From the cell containing the given text, extract its center point as (x, y) coordinate. 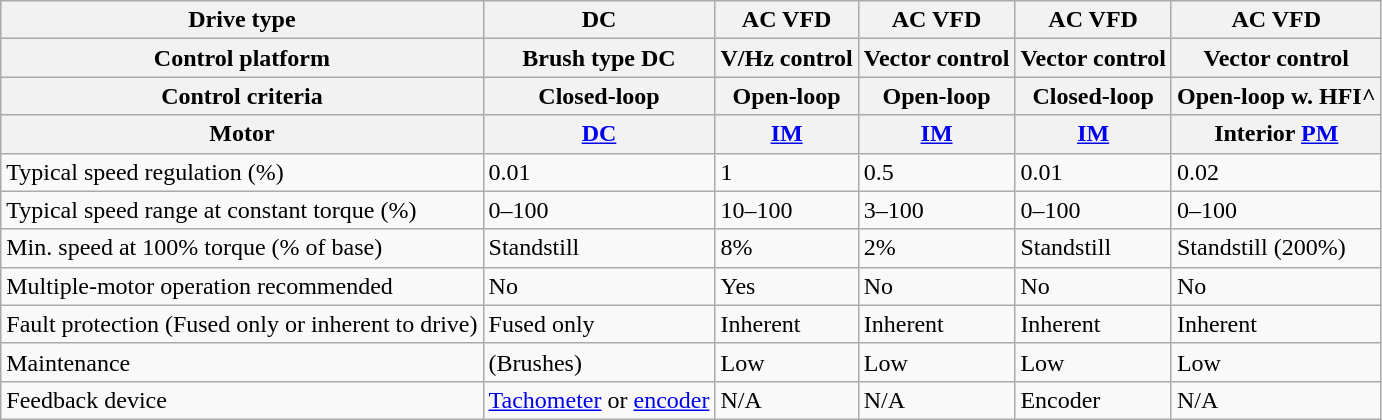
Typical speed range at constant torque (%) (242, 210)
Tachometer or encoder (599, 400)
Min. speed at 100% torque (% of base) (242, 248)
Multiple-motor operation recommended (242, 286)
Brush type DC (599, 58)
Feedback device (242, 400)
Interior PM (1276, 134)
0.5 (936, 172)
0.02 (1276, 172)
Encoder (1094, 400)
Control criteria (242, 96)
Fused only (599, 324)
V/Hz control (786, 58)
Standstill (200%) (1276, 248)
10–100 (786, 210)
Open-loop w. HFI^ (1276, 96)
(Brushes) (599, 362)
Motor (242, 134)
Fault protection (Fused only or inherent to drive) (242, 324)
3–100 (936, 210)
Maintenance (242, 362)
Drive type (242, 20)
Yes (786, 286)
2% (936, 248)
Typical speed regulation (%) (242, 172)
8% (786, 248)
Control platform (242, 58)
1 (786, 172)
